Return (x, y) of the center of cell containing provided text 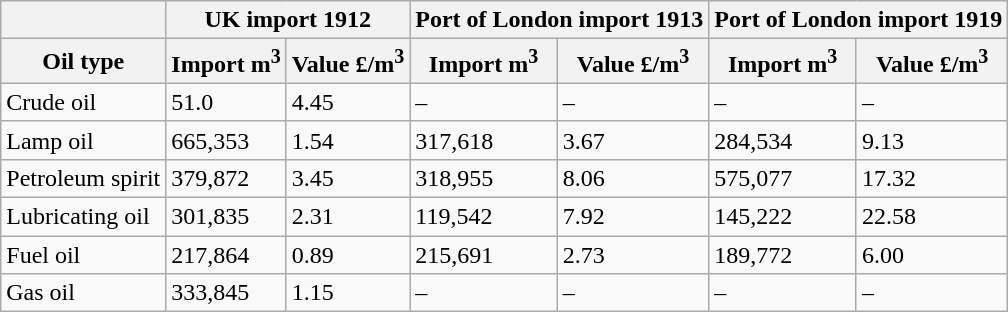
UK import 1912 (288, 20)
Gas oil (84, 293)
51.0 (226, 102)
Crude oil (84, 102)
6.00 (932, 255)
665,353 (226, 140)
Lubricating oil (84, 217)
Port of London import 1913 (560, 20)
333,845 (226, 293)
9.13 (932, 140)
3.67 (632, 140)
Lamp oil (84, 140)
301,835 (226, 217)
Port of London import 1919 (858, 20)
Oil type (84, 62)
Fuel oil (84, 255)
318,955 (484, 178)
3.45 (348, 178)
379,872 (226, 178)
4.45 (348, 102)
8.06 (632, 178)
17.32 (932, 178)
119,542 (484, 217)
7.92 (632, 217)
145,222 (783, 217)
0.89 (348, 255)
317,618 (484, 140)
189,772 (783, 255)
215,691 (484, 255)
217,864 (226, 255)
2.31 (348, 217)
284,534 (783, 140)
2.73 (632, 255)
1.54 (348, 140)
575,077 (783, 178)
22.58 (932, 217)
Petroleum spirit (84, 178)
1.15 (348, 293)
